Search for the cell housing the specified text and yield its (X, Y) center coordinate. 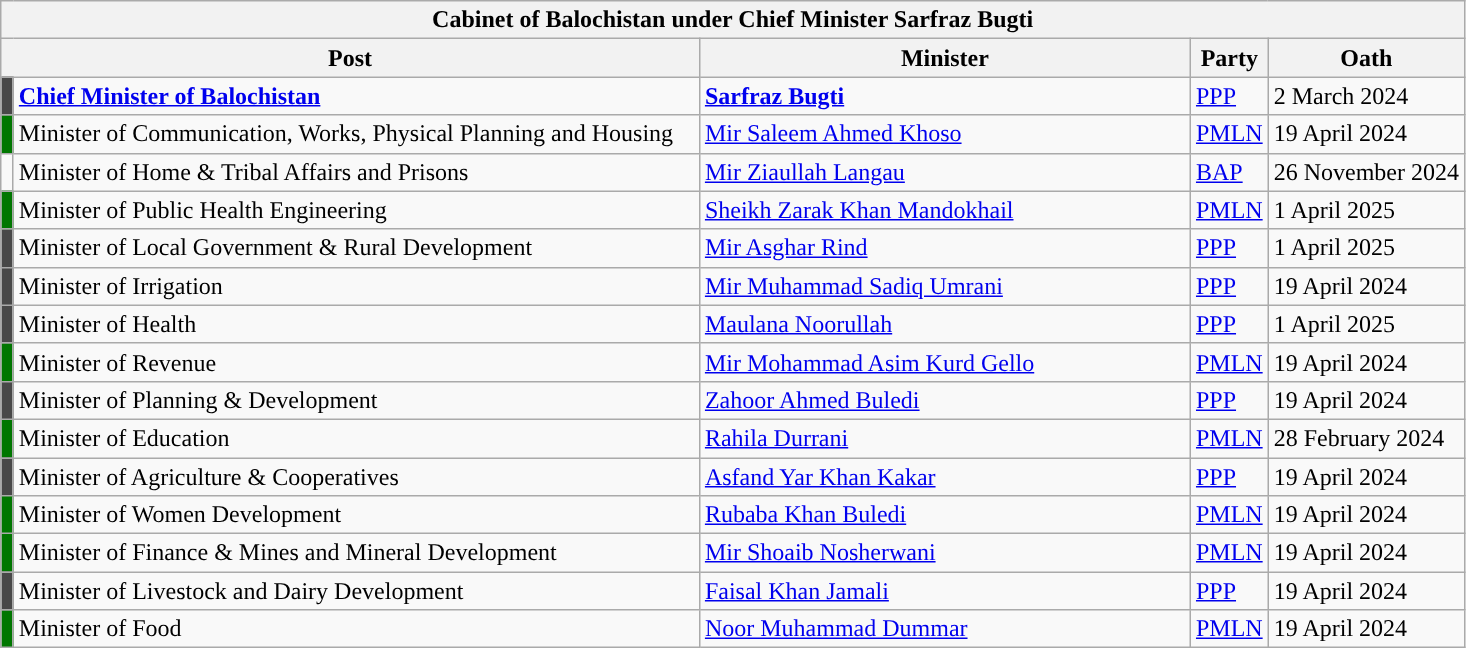
Minister of Health (356, 324)
Minister of Irrigation (356, 286)
Minister of Planning & Development (356, 400)
Minister of Finance & Mines and Mineral Development (356, 553)
Minister of Public Health Engineering (356, 210)
Minister of Women Development (356, 515)
Noor Muhammad Dummar (944, 629)
Minister of Education (356, 438)
Zahoor Ahmed Buledi (944, 400)
Minister of Livestock and Dairy Development (356, 591)
26 November 2024 (1366, 172)
Faisal Khan Jamali (944, 591)
Oath (1366, 58)
Mir Shoaib Nosherwani (944, 553)
Post (350, 58)
BAP (1229, 172)
Minister of Agriculture & Cooperatives (356, 477)
Sarfraz Bugti (944, 96)
Party (1229, 58)
Minister of Food (356, 629)
Maulana Noorullah (944, 324)
Rubaba Khan Buledi (944, 515)
Mir Mohammad Asim Kurd Gello (944, 362)
Chief Minister of Balochistan (356, 96)
Minister of Revenue (356, 362)
28 February 2024 (1366, 438)
Asfand Yar Khan Kakar (944, 477)
Minister of Home & Tribal Affairs and Prisons (356, 172)
Minister of Communication, Works, Physical Planning and Housing (356, 134)
Cabinet of Balochistan under Chief Minister Sarfraz Bugti (733, 20)
Mir Saleem Ahmed Khoso (944, 134)
2 March 2024 (1366, 96)
Minister (944, 58)
Mir Ziaullah Langau (944, 172)
Minister of Local Government & Rural Development (356, 248)
Mir Muhammad Sadiq Umrani (944, 286)
Sheikh Zarak Khan Mandokhail (944, 210)
Rahila Durrani (944, 438)
Mir Asghar Rind (944, 248)
